From the cell containing the given text, extract its center point as [X, Y] coordinate. 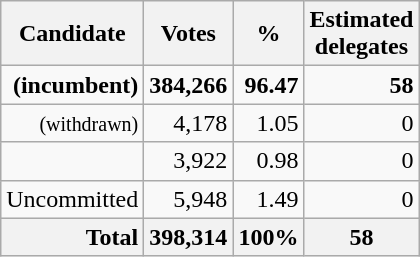
4,178 [188, 123]
100% [268, 237]
0.98 [268, 161]
96.47 [268, 85]
% [268, 34]
Estimateddelegates [362, 34]
Candidate [72, 34]
(withdrawn) [72, 123]
3,922 [188, 161]
Total [72, 237]
1.49 [268, 199]
398,314 [188, 237]
(incumbent) [72, 85]
Uncommitted [72, 199]
5,948 [188, 199]
384,266 [188, 85]
Votes [188, 34]
1.05 [268, 123]
